Identify which cell holds the provided text, then report its (x, y) central coordinate. 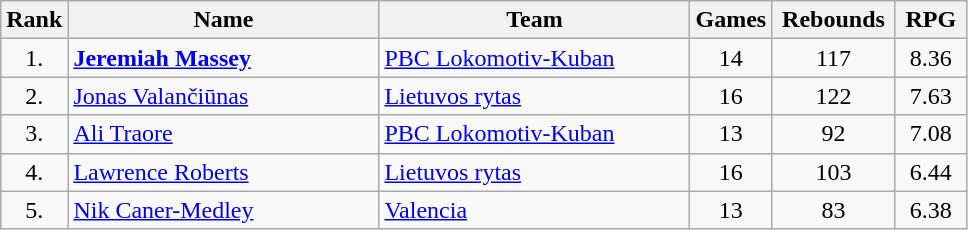
Rank (34, 20)
2. (34, 96)
5. (34, 210)
RPG (930, 20)
117 (834, 58)
92 (834, 134)
83 (834, 210)
Ali Traore (224, 134)
Games (731, 20)
8.36 (930, 58)
3. (34, 134)
Jonas Valančiūnas (224, 96)
Team (534, 20)
Nik Caner-Medley (224, 210)
103 (834, 172)
7.63 (930, 96)
Lawrence Roberts (224, 172)
1. (34, 58)
6.44 (930, 172)
Rebounds (834, 20)
14 (731, 58)
6.38 (930, 210)
122 (834, 96)
Jeremiah Massey (224, 58)
7.08 (930, 134)
4. (34, 172)
Name (224, 20)
Valencia (534, 210)
